Determine the (x, y) coordinate at the center of the cell enclosing the given text.  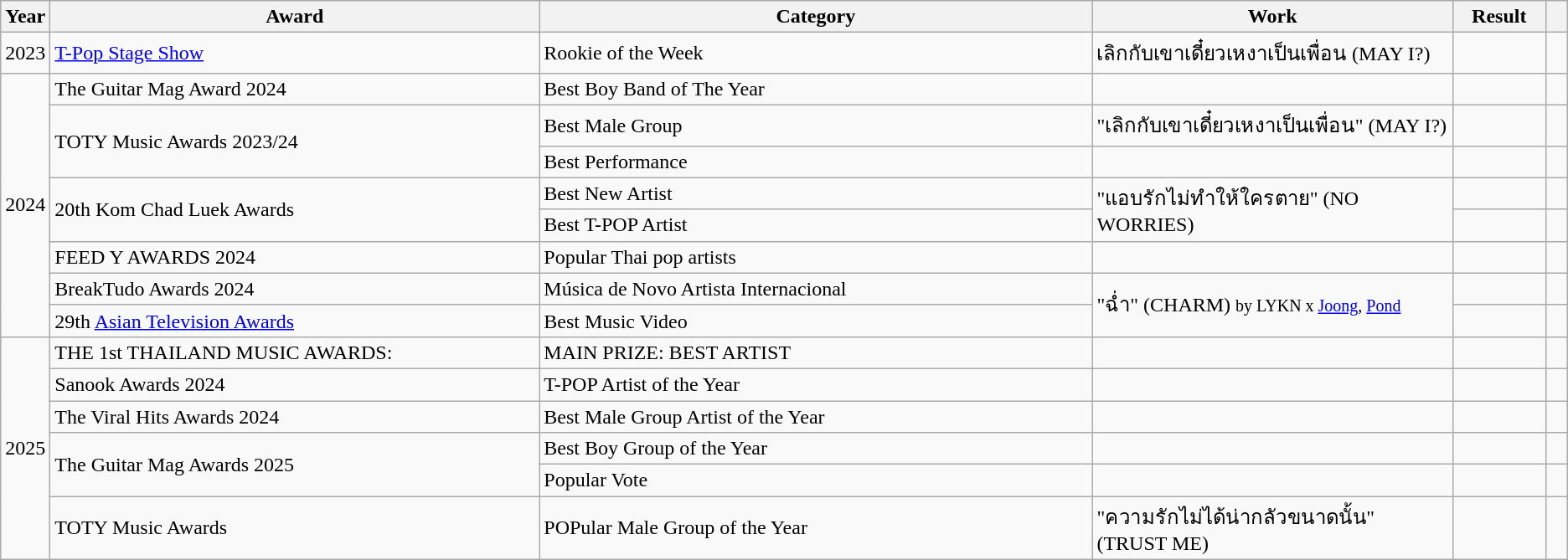
Best Boy Group of the Year (816, 449)
"ความรักไม่ได้น่ากลัวขนาดนั้น" (TRUST ME) (1272, 528)
T-Pop Stage Show (295, 54)
Best Performance (816, 162)
The Guitar Mag Awards 2025 (295, 465)
Year (25, 17)
2025 (25, 448)
Category (816, 17)
Best Male Group (816, 126)
Best Music Video (816, 321)
Popular Vote (816, 480)
THE 1st THAILAND MUSIC AWARDS: (295, 352)
Popular Thai pop artists (816, 257)
Work (1272, 17)
29th Asian Television Awards (295, 321)
The Viral Hits Awards 2024 (295, 416)
T-POP Artist of the Year (816, 384)
"เลิกกับเขาเดี๋ยวเหงาเป็นเพื่อน" (MAY I?) (1272, 126)
Rookie of the Week (816, 54)
Música de Novo Artista Internacional (816, 289)
Result (1499, 17)
Best T-POP Artist (816, 225)
"ฉ่ำ" (CHARM) by LYKN x Joong, Pond (1272, 305)
Sanook Awards 2024 (295, 384)
Best Male Group Artist of the Year (816, 416)
The Guitar Mag Award 2024 (295, 89)
BreakTudo Awards 2024 (295, 289)
Best New Artist (816, 193)
TOTY Music Awards (295, 528)
MAIN PRIZE: BEST ARTIST (816, 352)
20th Kom Chad Luek Awards (295, 209)
TOTY Music Awards 2023/24 (295, 141)
"แอบรักไม่ทำให้ใครตาย" (NO WORRIES) (1272, 209)
FEED Y AWARDS 2024 (295, 257)
2024 (25, 204)
2023 (25, 54)
เลิกกับเขาเดี๋ยวเหงาเป็นเพื่อน (MAY I?) (1272, 54)
Best Boy Band of The Year (816, 89)
POPular Male Group of the Year (816, 528)
Award (295, 17)
